Capture the cell that displays the provided text and extract its (x, y) central coordinate. 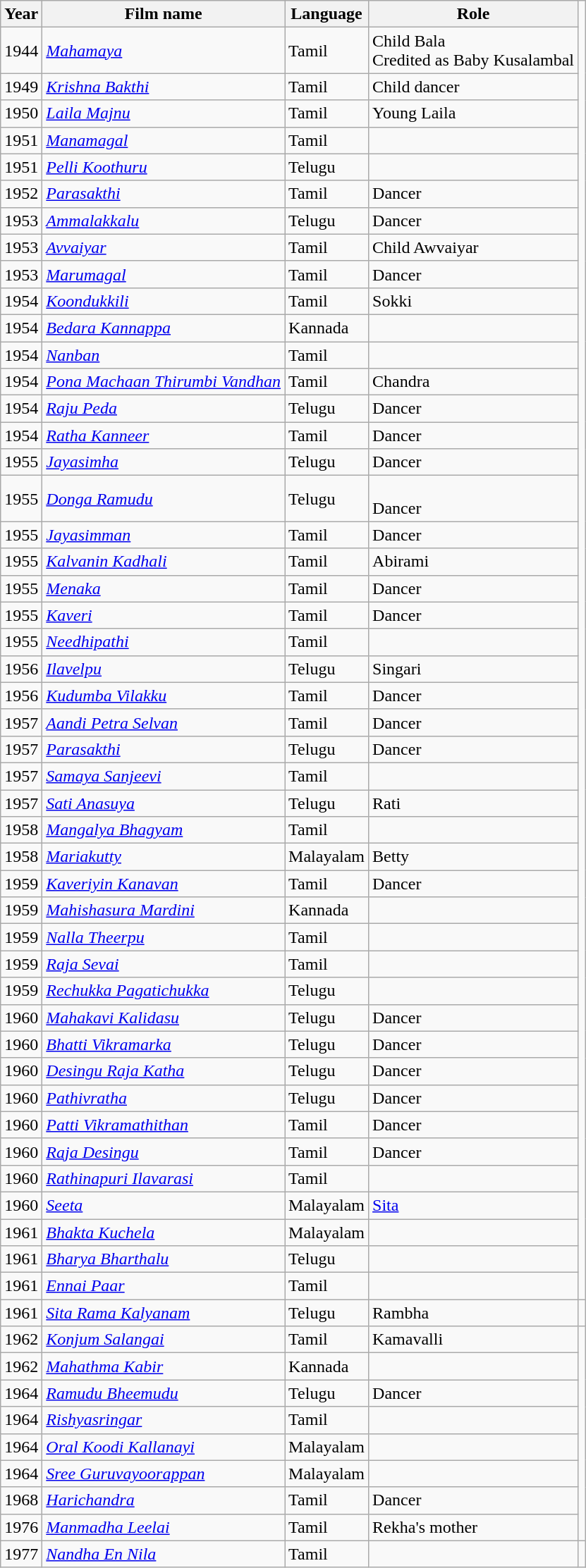
Harichandra (164, 1500)
Bhatti Vikramarka (164, 1044)
Raju Peda (164, 409)
Raja Sevai (164, 964)
Ennai Paar (164, 1286)
Rambha (474, 1313)
Mahamaya (164, 51)
Konjum Salangai (164, 1340)
Marumagal (164, 274)
1968 (21, 1500)
Seeta (164, 1205)
Kaveriyin Kanavan (164, 884)
Kalvanin Kadhali (164, 562)
Mahakavi Kalidasu (164, 1018)
Pona Machaan Thirumbi Vandhan (164, 382)
Patti Vikramathithan (164, 1125)
Singari (474, 669)
Desingu Raja Katha (164, 1071)
Needhipathi (164, 642)
Samaya Sanjeevi (164, 776)
Chandra (474, 382)
Sokki (474, 301)
Abirami (474, 562)
Manmadha Leelai (164, 1527)
1977 (21, 1554)
Young Laila (474, 113)
Mangalya Bhagyam (164, 830)
Nanban (164, 354)
Donga Ramudu (164, 499)
Menaka (164, 588)
Nandha En Nila (164, 1554)
Ilavelpu (164, 669)
Child BalaCredited as Baby Kusalambal (474, 51)
Child dancer (474, 87)
Sree Guruvayoorappan (164, 1474)
Role (474, 14)
Rati (474, 803)
Ratha Kanneer (164, 436)
Jayasimha (164, 462)
Krishna Bakthi (164, 87)
Sita (474, 1205)
Sita Rama Kalyanam (164, 1313)
Nalla Theerpu (164, 937)
Rekha's mother (474, 1527)
Pathivratha (164, 1098)
Child Awvaiyar (474, 247)
Rishyasringar (164, 1420)
Year (21, 14)
Kamavalli (474, 1340)
Aandi Petra Selvan (164, 722)
Manamagal (164, 140)
Pelli Koothuru (164, 167)
Bedara Kannappa (164, 328)
Mariakutty (164, 857)
Bhakta Kuchela (164, 1233)
Rechukka Pagatichukka (164, 991)
Avvaiyar (164, 247)
Sati Anasuya (164, 803)
Film name (164, 14)
Oral Koodi Kallanayi (164, 1447)
Raja Desingu (164, 1152)
1949 (21, 87)
Kudumba Vilakku (164, 696)
Rathinapuri Ilavarasi (164, 1178)
Betty (474, 857)
1952 (21, 194)
1950 (21, 113)
Laila Majnu (164, 113)
Mahathma Kabir (164, 1366)
Mahishasura Mardini (164, 910)
Koondukkili (164, 301)
1976 (21, 1527)
Kaveri (164, 615)
Ammalakkalu (164, 221)
1944 (21, 51)
Jayasimman (164, 535)
Ramudu Bheemudu (164, 1393)
Language (327, 14)
Bharya Bharthalu (164, 1259)
